Find where the given text appears and provide that cell's center as (x, y) coordinate. 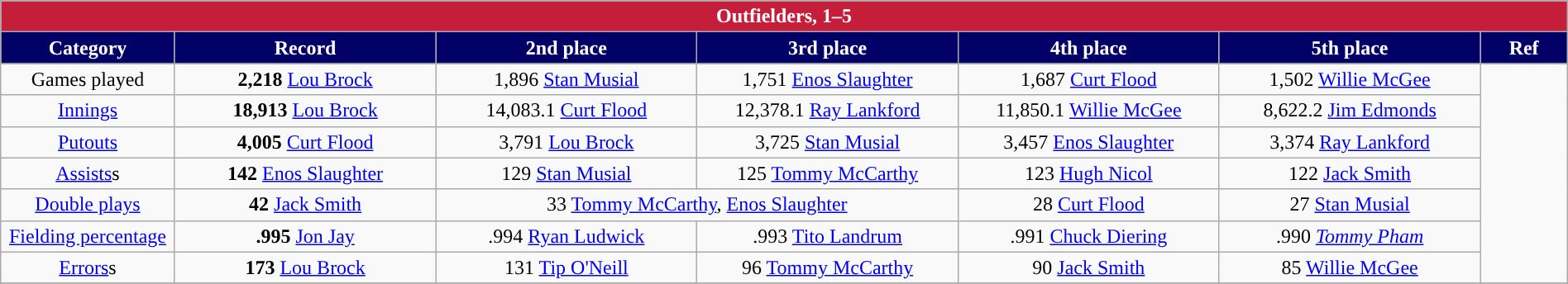
42 Jack Smith (305, 205)
Putouts (88, 142)
Innings (88, 111)
85 Willie McGee (1350, 267)
1,896 Stan Musial (566, 79)
Ref (1523, 48)
Errorss (88, 267)
2nd place (566, 48)
1,751 Enos Slaughter (828, 79)
Outfielders, 1–5 (784, 17)
3rd place (828, 48)
131 Tip O'Neill (566, 267)
27 Stan Musial (1350, 205)
4,005 Curt Flood (305, 142)
Double plays (88, 205)
1,502 Willie McGee (1350, 79)
8,622.2 Jim Edmonds (1350, 111)
173 Lou Brock (305, 267)
.993 Tito Landrum (828, 236)
3,725 Stan Musial (828, 142)
4th place (1088, 48)
90 Jack Smith (1088, 267)
Games played (88, 79)
5th place (1350, 48)
.995 Jon Jay (305, 236)
33 Tommy McCarthy, Enos Slaughter (697, 205)
Record (305, 48)
.991 Chuck Diering (1088, 236)
2,218 Lou Brock (305, 79)
3,374 Ray Lankford (1350, 142)
28 Curt Flood (1088, 205)
12,378.1 Ray Lankford (828, 111)
14,083.1 Curt Flood (566, 111)
123 Hugh Nicol (1088, 173)
11,850.1 Willie McGee (1088, 111)
.990 Tommy Pham (1350, 236)
125 Tommy McCarthy (828, 173)
122 Jack Smith (1350, 173)
129 Stan Musial (566, 173)
1,687 Curt Flood (1088, 79)
96 Tommy McCarthy (828, 267)
142 Enos Slaughter (305, 173)
.994 Ryan Ludwick (566, 236)
3,791 Lou Brock (566, 142)
18,913 Lou Brock (305, 111)
3,457 Enos Slaughter (1088, 142)
Fielding percentage (88, 236)
Assistss (88, 173)
Category (88, 48)
